Determine the [x, y] coordinate at the center of the cell enclosing the given text.  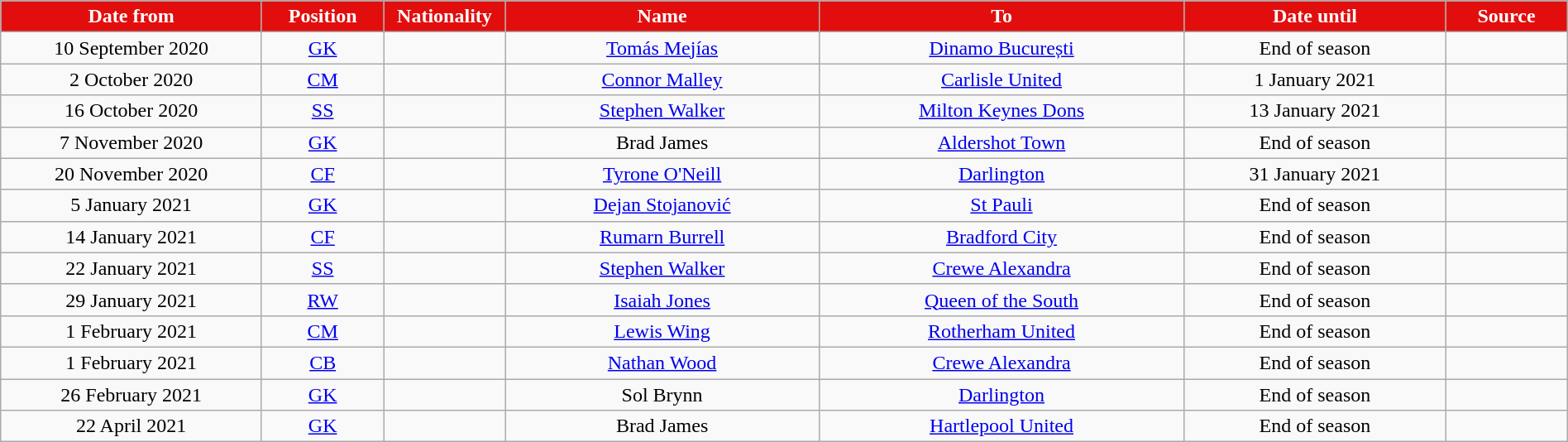
RW [323, 300]
Bradford City [1002, 237]
Isaiah Jones [662, 300]
To [1002, 17]
Tomás Mejías [662, 48]
Connor Malley [662, 79]
26 February 2021 [131, 395]
1 January 2021 [1315, 79]
Position [323, 17]
2 October 2020 [131, 79]
Source [1507, 17]
Carlisle United [1002, 79]
7 November 2020 [131, 142]
5 January 2021 [131, 205]
Rumarn Burrell [662, 237]
Milton Keynes Dons [1002, 111]
Hartlepool United [1002, 426]
13 January 2021 [1315, 111]
Aldershot Town [1002, 142]
20 November 2020 [131, 174]
St Pauli [1002, 205]
14 January 2021 [131, 237]
Sol Brynn [662, 395]
Date from [131, 17]
Rotherham United [1002, 331]
Lewis Wing [662, 331]
16 October 2020 [131, 111]
22 April 2021 [131, 426]
Dejan Stojanović [662, 205]
22 January 2021 [131, 268]
31 January 2021 [1315, 174]
Nationality [445, 17]
29 January 2021 [131, 300]
10 September 2020 [131, 48]
Name [662, 17]
Dinamo București [1002, 48]
Queen of the South [1002, 300]
Date until [1315, 17]
CB [323, 363]
Tyrone O'Neill [662, 174]
Nathan Wood [662, 363]
